Output the (X, Y) coordinate of the center of the cell containing the given text.  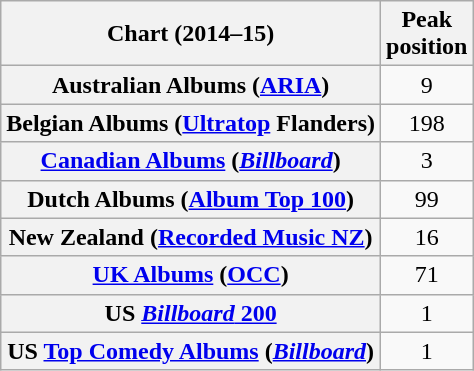
Dutch Albums (Album Top 100) (191, 199)
Canadian Albums (Billboard) (191, 161)
US Top Comedy Albums (Billboard) (191, 351)
16 (427, 237)
3 (427, 161)
198 (427, 123)
US Billboard 200 (191, 313)
Peakposition (427, 34)
9 (427, 85)
UK Albums (OCC) (191, 275)
Chart (2014–15) (191, 34)
Australian Albums (ARIA) (191, 85)
New Zealand (Recorded Music NZ) (191, 237)
71 (427, 275)
99 (427, 199)
Belgian Albums (Ultratop Flanders) (191, 123)
